For the text-containing cell, return its midpoint in (X, Y) coordinate format. 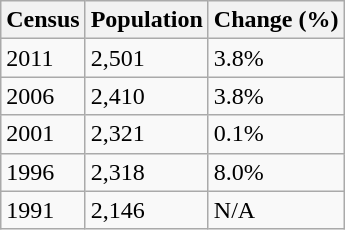
Census (43, 20)
Population (146, 20)
2,501 (146, 58)
1991 (43, 210)
Change (%) (276, 20)
2,321 (146, 134)
2006 (43, 96)
8.0% (276, 172)
0.1% (276, 134)
2,410 (146, 96)
2011 (43, 58)
2,146 (146, 210)
1996 (43, 172)
2001 (43, 134)
N/A (276, 210)
2,318 (146, 172)
